Identify which cell holds the provided text, then report its (x, y) central coordinate. 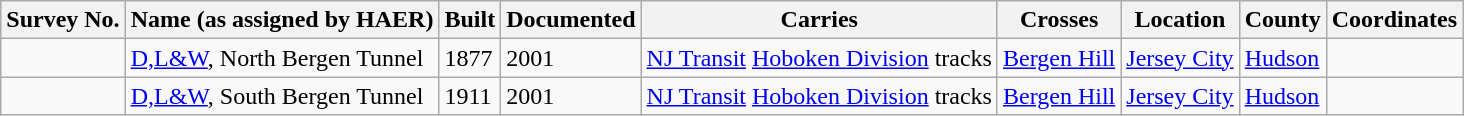
Carries (819, 20)
Built (470, 20)
Coordinates (1394, 20)
D,L&W, North Bergen Tunnel (282, 58)
Name (as assigned by HAER) (282, 20)
County (1282, 20)
Documented (571, 20)
Survey No. (63, 20)
1877 (470, 58)
Crosses (1058, 20)
D,L&W, South Bergen Tunnel (282, 96)
1911 (470, 96)
Location (1180, 20)
